Find where the given text appears and provide that cell's center as (X, Y) coordinate. 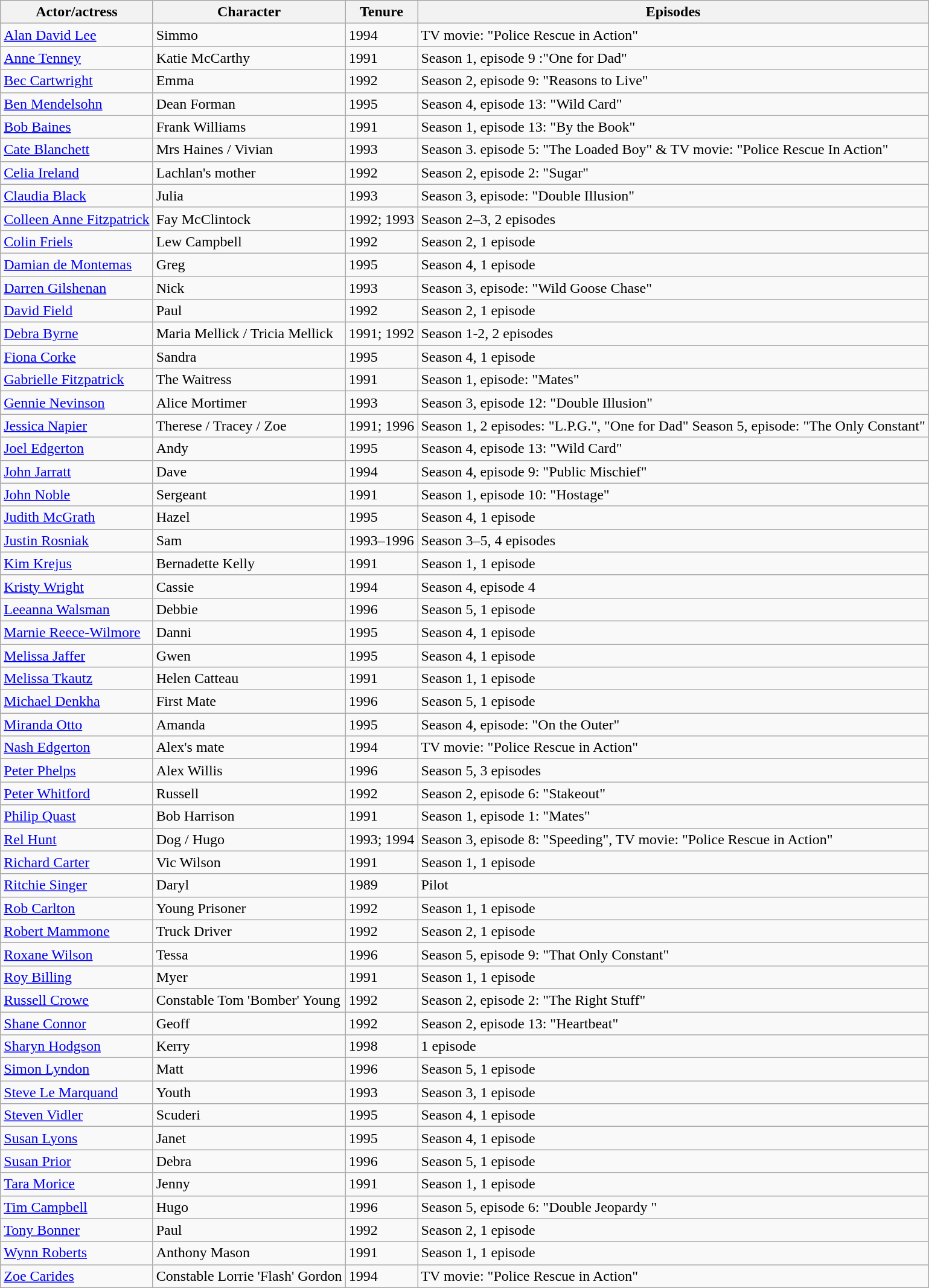
Season 4, episode 4 (673, 586)
Young Prisoner (249, 908)
Hugo (249, 1207)
Kim Krejus (77, 563)
Debra (249, 1161)
Season 4, episode: "On the Outer" (673, 725)
Susan Lyons (77, 1138)
Sandra (249, 357)
Season 2, episode 6: "Stakeout" (673, 793)
Tessa (249, 954)
Myer (249, 977)
Geoff (249, 1024)
Kerry (249, 1046)
Season 1, episode 1: "Mates" (673, 816)
Melissa Tkautz (77, 679)
Katie McCarthy (249, 58)
Bob Baines (77, 127)
Scuderi (249, 1115)
Amanda (249, 725)
1992; 1993 (381, 219)
First Mate (249, 702)
Bec Cartwright (77, 81)
Constable Tom 'Bomber' Young (249, 1000)
Season 1, episode 9 :"One for Dad" (673, 58)
Season 2, episode 2: "The Right Stuff" (673, 1000)
Michael Denkha (77, 702)
Colin Friels (77, 242)
Lachlan's mother (249, 173)
Cassie (249, 586)
Ben Mendelsohn (77, 104)
Wynn Roberts (77, 1253)
Nash Edgerton (77, 748)
Cate Blanchett (77, 150)
1993–1996 (381, 540)
Jessica Napier (77, 426)
Season 1-2, 2 episodes (673, 334)
Greg (249, 264)
Bernadette Kelly (249, 563)
Maria Mellick / Tricia Mellick (249, 334)
Andy (249, 449)
Season 3, 1 episode (673, 1092)
Sergeant (249, 495)
Episodes (673, 12)
Actor/actress (77, 12)
Character (249, 12)
Philip Quast (77, 816)
Tim Campbell (77, 1207)
1998 (381, 1046)
David Field (77, 311)
Roy Billing (77, 977)
1993; 1994 (381, 839)
Season 2, episode 13: "Heartbeat" (673, 1024)
Danni (249, 632)
Sam (249, 540)
Melissa Jaffer (77, 655)
Claudia Black (77, 196)
Gwen (249, 655)
Dean Forman (249, 104)
Season 4, episode 9: "Public Mischief" (673, 472)
Bob Harrison (249, 816)
Fiona Corke (77, 357)
1 episode (673, 1046)
Season 3, episode 12: "Double Illusion" (673, 403)
Matt (249, 1069)
Justin Rosniak (77, 540)
Dave (249, 472)
Youth (249, 1092)
Alan David Lee (77, 35)
Susan Prior (77, 1161)
John Jarratt (77, 472)
Mrs Haines / Vivian (249, 150)
Alex Willis (249, 771)
Debbie (249, 609)
Season 1, episode 13: "By the Book" (673, 127)
Nick (249, 288)
Robert Mammone (77, 931)
Peter Phelps (77, 771)
Anthony Mason (249, 1253)
Lew Campbell (249, 242)
Season 1, episode 10: "Hostage" (673, 495)
Constable Lorrie 'Flash' Gordon (249, 1276)
Ritchie Singer (77, 885)
Season 3. episode 5: "The Loaded Boy" & TV movie: "Police Rescue In Action" (673, 150)
Darren Gilshenan (77, 288)
Roxane Wilson (77, 954)
Alex's mate (249, 748)
Russell (249, 793)
Steve Le Marquand (77, 1092)
Jenny (249, 1184)
Season 2, episode 9: "Reasons to Live" (673, 81)
Debra Byrne (77, 334)
Judith McGrath (77, 517)
Tara Morice (77, 1184)
Therese / Tracey / Zoe (249, 426)
Anne Tenney (77, 58)
Fay McClintock (249, 219)
Tony Bonner (77, 1230)
Dog / Hugo (249, 839)
1989 (381, 885)
Pilot (673, 885)
Season 1, episode: "Mates" (673, 380)
Peter Whitford (77, 793)
Russell Crowe (77, 1000)
Season 5, 3 episodes (673, 771)
Damian de Montemas (77, 264)
Leeanna Walsman (77, 609)
Season 3, episode 8: "Speeding", TV movie: "Police Rescue in Action" (673, 839)
The Waitress (249, 380)
Simmo (249, 35)
Season 2–3, 2 episodes (673, 219)
Hazel (249, 517)
Julia (249, 196)
Gabrielle Fitzpatrick (77, 380)
John Noble (77, 495)
Shane Connor (77, 1024)
Zoe Carides (77, 1276)
1991; 1996 (381, 426)
Joel Edgerton (77, 449)
Rel Hunt (77, 839)
Season 3, episode: "Double Illusion" (673, 196)
Marnie Reece-Wilmore (77, 632)
Daryl (249, 885)
Alice Mortimer (249, 403)
Colleen Anne Fitzpatrick (77, 219)
Season 3, episode: "Wild Goose Chase" (673, 288)
Season 5, episode 9: "That Only Constant" (673, 954)
Simon Lyndon (77, 1069)
Tenure (381, 12)
Season 1, 2 episodes: "L.P.G.", "One for Dad" Season 5, episode: "The Only Constant" (673, 426)
Janet (249, 1138)
Helen Catteau (249, 679)
Miranda Otto (77, 725)
Truck Driver (249, 931)
Season 2, episode 2: "Sugar" (673, 173)
Frank Williams (249, 127)
Vic Wilson (249, 862)
1991; 1992 (381, 334)
Celia Ireland (77, 173)
Emma (249, 81)
Sharyn Hodgson (77, 1046)
Season 3–5, 4 episodes (673, 540)
Gennie Nevinson (77, 403)
Season 5, episode 6: "Double Jeopardy " (673, 1207)
Richard Carter (77, 862)
Rob Carlton (77, 908)
Steven Vidler (77, 1115)
Kristy Wright (77, 586)
